Scan for the cell matching the given text and deliver its (x, y) coordinate at center. 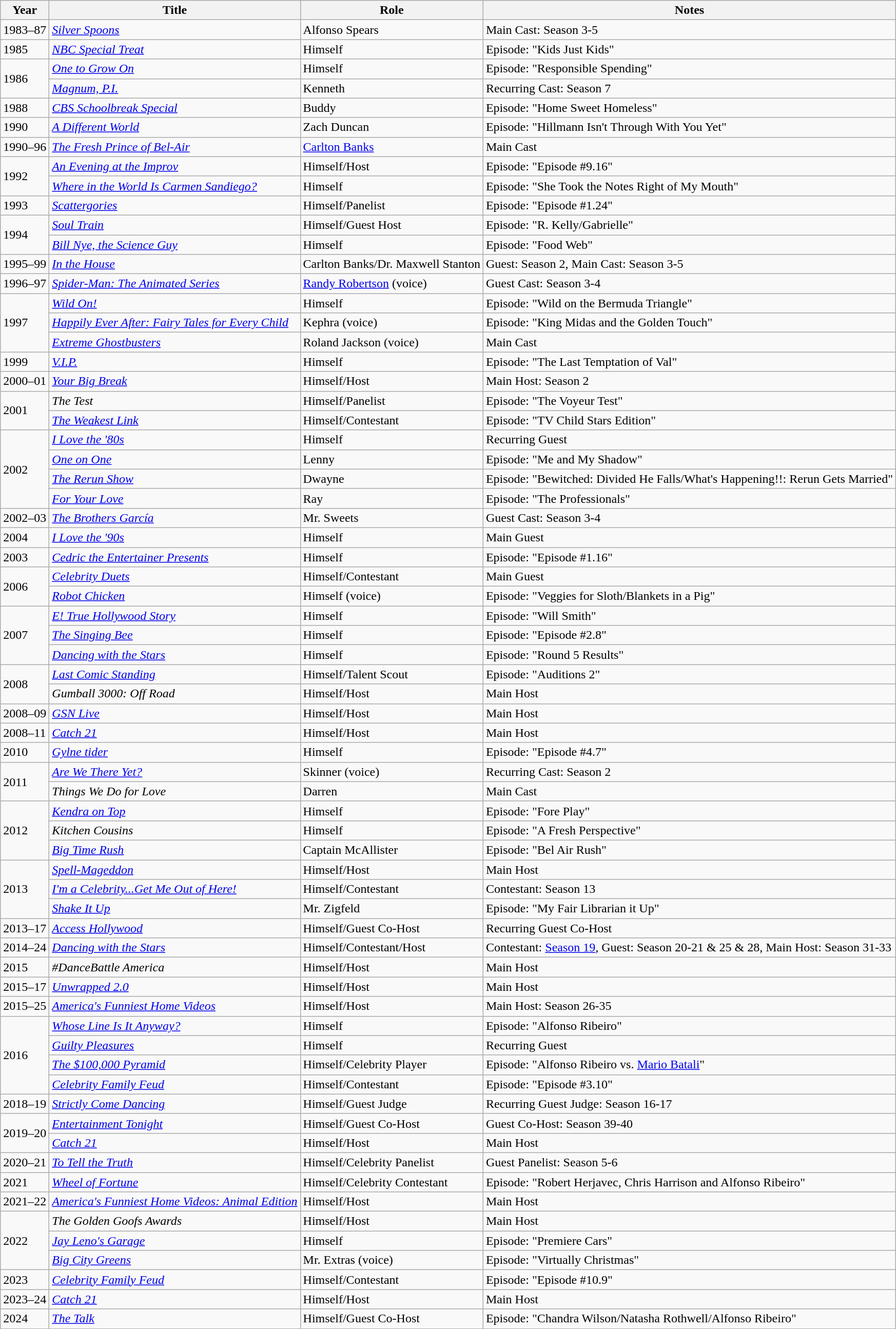
Episode: "Episode #3.10" (689, 1084)
Himself/Celebrity Player (392, 1065)
Happily Ever After: Fairy Tales for Every Child (174, 323)
2023–24 (25, 1299)
1990 (25, 127)
Recurring Guest Judge: Season 16-17 (689, 1104)
Kephra (voice) (392, 323)
Episode: "A Fresh Perspective" (689, 830)
V.I.P. (174, 362)
Main Cast: Season 3-5 (689, 30)
GSN Live (174, 713)
The Golden Goofs Awards (174, 1221)
2007 (25, 635)
Recurring Guest Co-Host (689, 928)
Title (174, 10)
Episode: "Virtually Christmas" (689, 1260)
Episode: "Robert Herjavec, Chris Harrison and Alfonso Ribeiro" (689, 1182)
In the House (174, 264)
The $100,000 Pyramid (174, 1065)
1983–87 (25, 30)
2010 (25, 752)
Episode: "My Fair Librarian it Up" (689, 909)
Darren (392, 791)
Guilty Pleasures (174, 1045)
Episode: "Auditions 2" (689, 674)
Carlton Banks (392, 147)
Himself/Celebrity Panelist (392, 1162)
Shake It Up (174, 909)
Role (392, 10)
Wild On! (174, 303)
Guest: Season 2, Main Cast: Season 3-5 (689, 264)
NBC Special Treat (174, 49)
One on One (174, 459)
Episode: "Kids Just Kids" (689, 49)
Episode: "Alfonso Ribeiro" (689, 1026)
1990–96 (25, 147)
Unwrapped 2.0 (174, 987)
2008 (25, 684)
The Weakest Link (174, 420)
E! True Hollywood Story (174, 616)
1997 (25, 323)
Roland Jackson (voice) (392, 342)
1992 (25, 176)
Scattergories (174, 205)
2002 (25, 469)
The Test (174, 401)
Zach Duncan (392, 127)
Contestant: Season 19, Guest: Season 20-21 & 25 & 28, Main Host: Season 31-33 (689, 948)
Episode: "TV Child Stars Edition" (689, 420)
Big Time Rush (174, 850)
Randy Robertson (voice) (392, 284)
Strictly Come Dancing (174, 1104)
#DanceBattle America (174, 967)
1988 (25, 108)
2004 (25, 537)
1994 (25, 234)
2020–21 (25, 1162)
2013 (25, 889)
2008–11 (25, 733)
Guest Panelist: Season 5-6 (689, 1162)
2001 (25, 411)
1999 (25, 362)
Himself (voice) (392, 596)
Episode: "Episode #4.7" (689, 752)
I Love the '80s (174, 440)
Big City Greens (174, 1260)
Episode: "Responsible Spending" (689, 69)
A Different World (174, 127)
2012 (25, 830)
An Evening at the Improv (174, 166)
1986 (25, 79)
I Love the '90s (174, 537)
Mr. Sweets (392, 518)
The Brothers García (174, 518)
Episode: "The Voyeur Test" (689, 401)
Episode: "Episode #1.16" (689, 557)
Kendra on Top (174, 811)
Mr. Zigfeld (392, 909)
Main Host: Season 2 (689, 381)
Your Big Break (174, 381)
Jay Leno's Garage (174, 1241)
Dwayne (392, 479)
I'm a Celebrity...Get Me Out of Here! (174, 889)
1995–99 (25, 264)
2018–19 (25, 1104)
To Tell the Truth (174, 1162)
Notes (689, 10)
Spider-Man: The Animated Series (174, 284)
Lenny (392, 459)
Episode: "Premiere Cars" (689, 1241)
Carlton Banks/Dr. Maxwell Stanton (392, 264)
Extreme Ghostbusters (174, 342)
Ray (392, 498)
Episode: "Hillmann Isn't Through With You Yet" (689, 127)
Cedric the Entertainer Presents (174, 557)
Robot Chicken (174, 596)
The Fresh Prince of Bel-Air (174, 147)
Episode: "Round 5 Results" (689, 655)
2013–17 (25, 928)
Access Hollywood (174, 928)
America's Funniest Home Videos: Animal Edition (174, 1202)
2021–22 (25, 1202)
Celebrity Duets (174, 577)
One to Grow On (174, 69)
Gylne tider (174, 752)
Episode: "Bel Air Rush" (689, 850)
America's Funniest Home Videos (174, 1006)
Main Host: Season 26-35 (689, 1006)
2024 (25, 1319)
Himself/Contestant/Host (392, 948)
Episode: "Episode #10.9" (689, 1280)
Contestant: Season 13 (689, 889)
Alfonso Spears (392, 30)
Guest Co-Host: Season 39-40 (689, 1123)
Episode: "Episode #2.8" (689, 635)
Episode: "Episode #9.16" (689, 166)
Magnum, P.I. (174, 88)
Year (25, 10)
Episode: "Alfonso Ribeiro vs. Mario Batali" (689, 1065)
2002–03 (25, 518)
Episode: "Home Sweet Homeless" (689, 108)
Himself/Celebrity Contestant (392, 1182)
2011 (25, 781)
Episode: "Will Smith" (689, 616)
Episode: "R. Kelly/Gabrielle" (689, 225)
Episode: "She Took the Notes Right of My Mouth" (689, 186)
Spell-Mageddon (174, 870)
1985 (25, 49)
2021 (25, 1182)
Whose Line Is It Anyway? (174, 1026)
Bill Nye, the Science Guy (174, 245)
1996–97 (25, 284)
Episode: "The Last Temptation of Val" (689, 362)
Himself/Talent Scout (392, 674)
Mr. Extras (voice) (392, 1260)
Episode: "Fore Play" (689, 811)
2003 (25, 557)
Skinner (voice) (392, 772)
Himself/Guest Host (392, 225)
The Rerun Show (174, 479)
Recurring Cast: Season 7 (689, 88)
2022 (25, 1241)
Are We There Yet? (174, 772)
Episode: "Bewitched: Divided He Falls/What's Happening!!: Rerun Gets Married" (689, 479)
Episode: "Veggies for Sloth/Blankets in a Pig" (689, 596)
Episode: "Food Web" (689, 245)
CBS Schoolbreak Special (174, 108)
Captain McAllister (392, 850)
Kenneth (392, 88)
2000–01 (25, 381)
Silver Spoons (174, 30)
2016 (25, 1055)
Kitchen Cousins (174, 830)
Episode: "Episode #1.24" (689, 205)
Buddy (392, 108)
2015 (25, 967)
Entertainment Tonight (174, 1123)
2015–25 (25, 1006)
Wheel of Fortune (174, 1182)
The Talk (174, 1319)
Recurring Cast: Season 2 (689, 772)
Last Comic Standing (174, 674)
1993 (25, 205)
2006 (25, 587)
2014–24 (25, 948)
Episode: "Chandra Wilson/Natasha Rothwell/Alfonso Ribeiro" (689, 1319)
Himself/Guest Judge (392, 1104)
Episode: "Wild on the Bermuda Triangle" (689, 303)
2023 (25, 1280)
2019–20 (25, 1133)
Things We Do for Love (174, 791)
Gumball 3000: Off Road (174, 694)
2008–09 (25, 713)
For Your Love (174, 498)
Episode: "The Professionals" (689, 498)
2015–17 (25, 987)
Soul Train (174, 225)
Where in the World Is Carmen Sandiego? (174, 186)
Episode: "Me and My Shadow" (689, 459)
Episode: "King Midas and the Golden Touch" (689, 323)
The Singing Bee (174, 635)
